Return [x, y] of the center of cell containing provided text 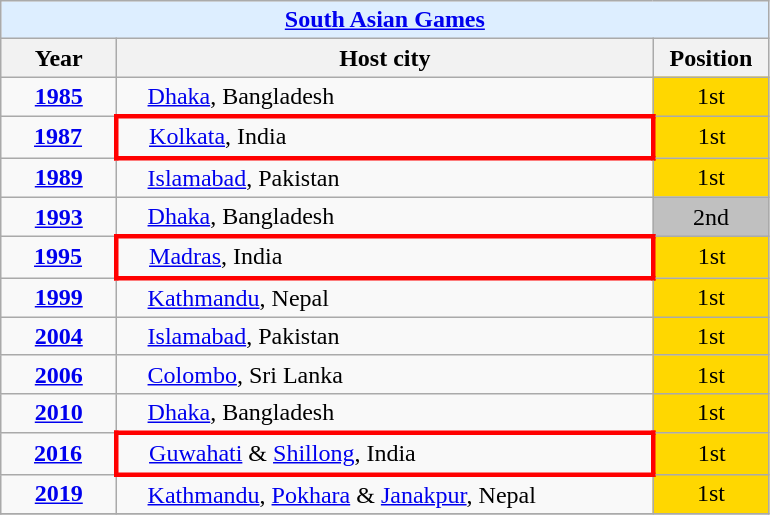
2010 [59, 413]
2006 [59, 374]
1987 [59, 136]
1993 [59, 217]
Position [711, 58]
Year [59, 58]
Guwahati & Shillong, India [385, 454]
1989 [59, 178]
Host city [385, 58]
2019 [59, 494]
2nd [711, 217]
1999 [59, 298]
1985 [59, 97]
South Asian Games [385, 20]
2016 [59, 454]
Colombo, Sri Lanka [385, 374]
1995 [59, 258]
Madras, India [385, 258]
Kolkata, India [385, 136]
2004 [59, 336]
Kathmandu, Pokhara & Janakpur, Nepal [385, 494]
Kathmandu, Nepal [385, 298]
